From the cell containing the given text, extract its center point as (X, Y) coordinate. 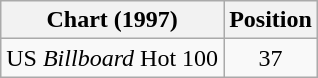
US Billboard Hot 100 (112, 58)
Position (271, 20)
Chart (1997) (112, 20)
37 (271, 58)
